Identify which cell holds the provided text, then report its (x, y) central coordinate. 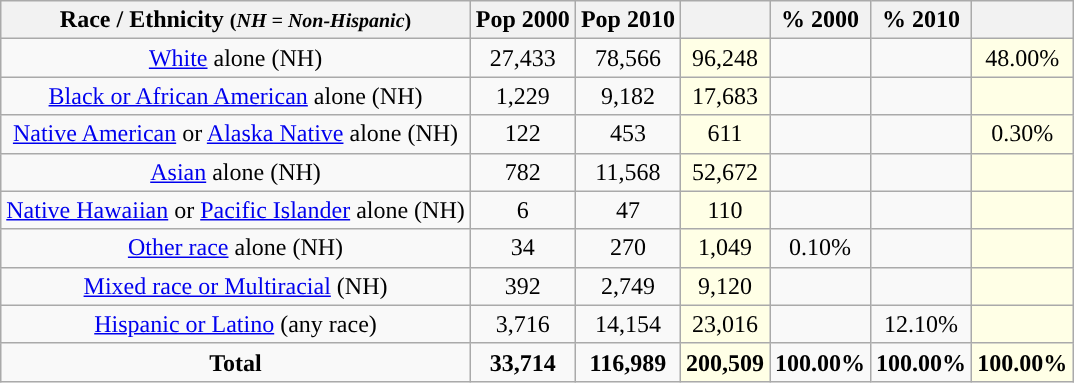
23,016 (724, 324)
782 (522, 172)
611 (724, 134)
453 (628, 134)
6 (522, 210)
3,716 (522, 324)
Asian alone (NH) (236, 172)
116,989 (628, 362)
52,672 (724, 172)
Total (236, 362)
200,509 (724, 362)
33,714 (522, 362)
Race / Ethnicity (NH = Non-Hispanic) (236, 20)
Native American or Alaska Native alone (NH) (236, 134)
1,049 (724, 248)
Native Hawaiian or Pacific Islander alone (NH) (236, 210)
270 (628, 248)
White alone (NH) (236, 58)
2,749 (628, 286)
47 (628, 210)
110 (724, 210)
0.10% (820, 248)
Pop 2010 (628, 20)
9,182 (628, 96)
Mixed race or Multiracial (NH) (236, 286)
96,248 (724, 58)
% 2010 (922, 20)
1,229 (522, 96)
48.00% (1022, 58)
78,566 (628, 58)
9,120 (724, 286)
Black or African American alone (NH) (236, 96)
12.10% (922, 324)
14,154 (628, 324)
34 (522, 248)
392 (522, 286)
17,683 (724, 96)
% 2000 (820, 20)
0.30% (1022, 134)
Other race alone (NH) (236, 248)
Pop 2000 (522, 20)
Hispanic or Latino (any race) (236, 324)
27,433 (522, 58)
122 (522, 134)
11,568 (628, 172)
